For the text-containing cell, return its midpoint in (X, Y) coordinate format. 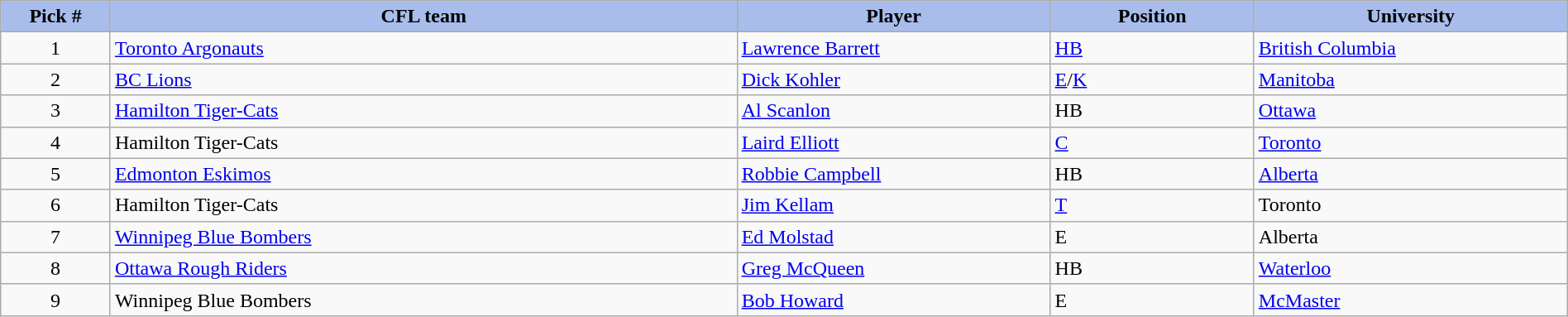
Lawrence Barrett (893, 48)
1 (56, 48)
CFL team (423, 17)
5 (56, 174)
6 (56, 205)
British Columbia (1411, 48)
4 (56, 142)
Dick Kohler (893, 79)
Bob Howard (893, 300)
University (1411, 17)
9 (56, 300)
2 (56, 79)
Player (893, 17)
7 (56, 237)
Ottawa Rough Riders (423, 268)
Al Scanlon (893, 111)
C (1152, 142)
8 (56, 268)
Laird Elliott (893, 142)
BC Lions (423, 79)
Robbie Campbell (893, 174)
McMaster (1411, 300)
Jim Kellam (893, 205)
T (1152, 205)
Ed Molstad (893, 237)
Toronto Argonauts (423, 48)
Waterloo (1411, 268)
3 (56, 111)
Pick # (56, 17)
Edmonton Eskimos (423, 174)
E/K (1152, 79)
Greg McQueen (893, 268)
Manitoba (1411, 79)
Ottawa (1411, 111)
Position (1152, 17)
